Return the [x, y] coordinate for the center point of the cell that contains the specified text.  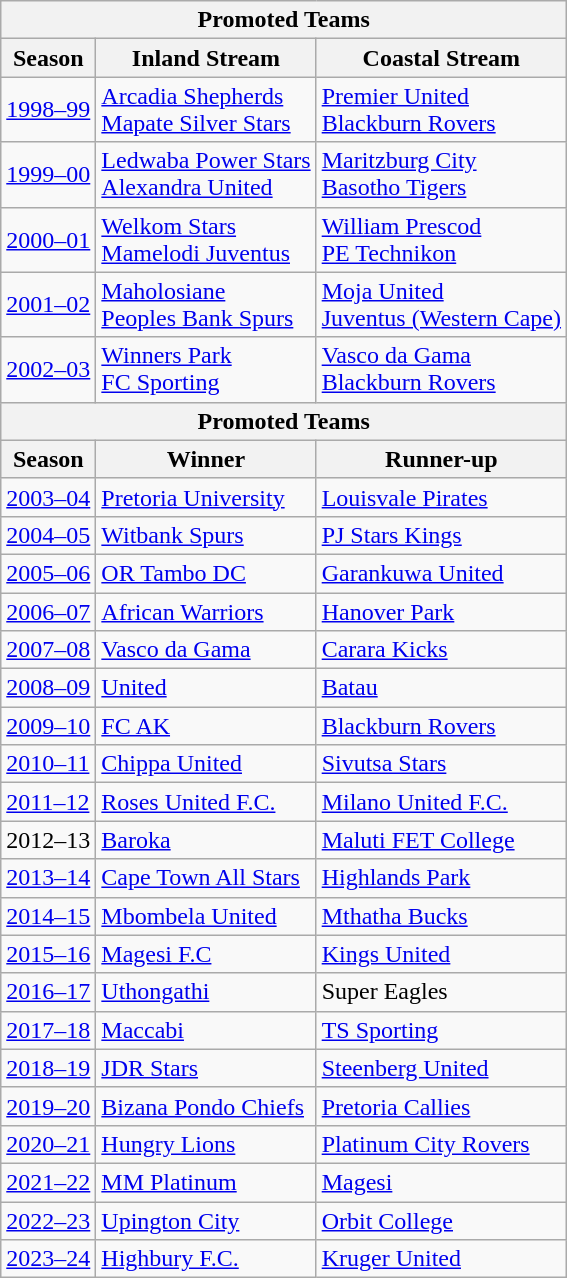
Bizana Pondo Chiefs [206, 1106]
2022–23 [48, 1221]
Inland Stream [206, 58]
Highlands Park [441, 878]
Kings United [441, 954]
William PrescodPE Technikon [441, 240]
Vasco da Gama [206, 650]
Magesi F.C [206, 954]
2017–18 [48, 1030]
2008–09 [48, 688]
Moja UnitedJuventus (Western Cape) [441, 304]
Premier United Blackburn Rovers [441, 110]
Kruger United [441, 1259]
United [206, 688]
Cape Town All Stars [206, 878]
Ledwaba Power Stars Alexandra United [206, 174]
2005–06 [48, 573]
Maccabi [206, 1030]
Baroka [206, 840]
2001–02 [48, 304]
Orbit College [441, 1221]
JDR Stars [206, 1068]
Highbury F.C. [206, 1259]
Louisvale Pirates [441, 497]
2003–04 [48, 497]
Garankuwa United [441, 573]
Carara Kicks [441, 650]
2004–05 [48, 535]
Winners Park FC Sporting [206, 370]
Winner [206, 459]
2020–21 [48, 1144]
Runner-up [441, 459]
2000–01 [48, 240]
2015–16 [48, 954]
TS Sporting [441, 1030]
Mbombela United [206, 916]
2009–10 [48, 726]
2002–03 [48, 370]
1998–99 [48, 110]
Maritzburg City Basotho Tigers [441, 174]
Pretoria Callies [441, 1106]
2012–13 [48, 840]
FC AK [206, 726]
Coastal Stream [441, 58]
2011–12 [48, 802]
2010–11 [48, 764]
Milano United F.C. [441, 802]
Sivutsa Stars [441, 764]
Upington City [206, 1221]
Welkom StarsMamelodi Juventus [206, 240]
PJ Stars Kings [441, 535]
2018–19 [48, 1068]
Uthongathi [206, 992]
Hanover Park [441, 611]
Roses United F.C. [206, 802]
Magesi [441, 1182]
Blackburn Rovers [441, 726]
2021–22 [48, 1182]
2023–24 [48, 1259]
MM Platinum [206, 1182]
1999–00 [48, 174]
Mthatha Bucks [441, 916]
Steenberg United [441, 1068]
2016–17 [48, 992]
2013–14 [48, 878]
Maluti FET College [441, 840]
Super Eagles [441, 992]
Hungry Lions [206, 1144]
Arcadia Shepherds Mapate Silver Stars [206, 110]
2019–20 [48, 1106]
2014–15 [48, 916]
Witbank Spurs [206, 535]
Vasco da Gama Blackburn Rovers [441, 370]
Pretoria University [206, 497]
Platinum City Rovers [441, 1144]
2006–07 [48, 611]
Chippa United [206, 764]
MaholosianePeoples Bank Spurs [206, 304]
Batau [441, 688]
2007–08 [48, 650]
OR Tambo DC [206, 573]
African Warriors [206, 611]
